Scan for the cell matching the given text and deliver its [x, y] coordinate at center. 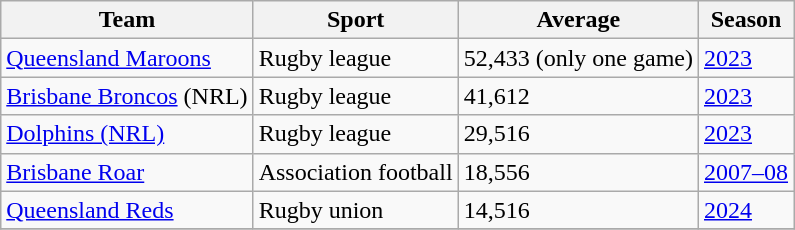
Queensland Reds [127, 210]
18,556 [578, 172]
Dolphins (NRL) [127, 134]
Season [746, 20]
Sport [356, 20]
Brisbane Roar [127, 172]
2007–08 [746, 172]
14,516 [578, 210]
Rugby union [356, 210]
41,612 [578, 96]
52,433 (only one game) [578, 58]
Queensland Maroons [127, 58]
2024 [746, 210]
Brisbane Broncos (NRL) [127, 96]
Association football [356, 172]
29,516 [578, 134]
Average [578, 20]
Team [127, 20]
